Determine the (x, y) coordinate at the center of the cell enclosing the given text.  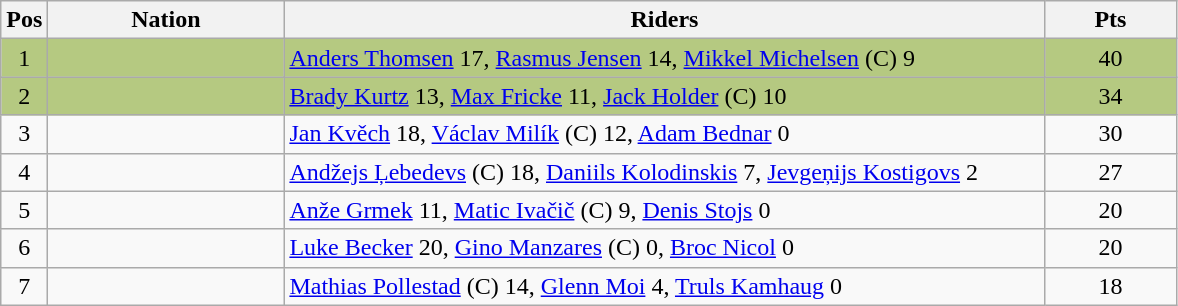
40 (1110, 58)
Pos (24, 20)
Pts (1110, 20)
18 (1110, 286)
Jan Kvěch 18, Václav Milík (C) 12, Adam Bednar 0 (664, 134)
Anže Grmek 11, Matic Ivačič (C) 9, Denis Stojs 0 (664, 210)
Nation (166, 20)
27 (1110, 172)
Mathias Pollestad (C) 14, Glenn Moi 4, Truls Kamhaug 0 (664, 286)
30 (1110, 134)
34 (1110, 96)
Luke Becker 20, Gino Manzares (C) 0, Broc Nicol 0 (664, 248)
Anders Thomsen 17, Rasmus Jensen 14, Mikkel Michelsen (C) 9 (664, 58)
2 (24, 96)
4 (24, 172)
Andžejs Ļebedevs (C) 18, Daniils Kolodinskis 7, Jevgeņijs Kostigovs 2 (664, 172)
3 (24, 134)
5 (24, 210)
Riders (664, 20)
1 (24, 58)
Brady Kurtz 13, Max Fricke 11, Jack Holder (C) 10 (664, 96)
6 (24, 248)
7 (24, 286)
